Scan for the cell matching the given text and deliver its (X, Y) coordinate at center. 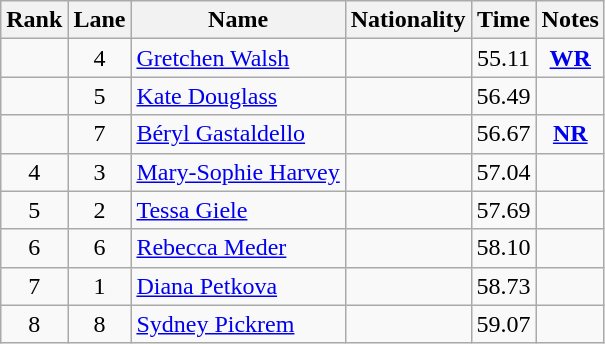
Lane (100, 20)
Time (504, 20)
55.11 (504, 58)
WR (570, 58)
Kate Douglass (238, 96)
Sydney Pickrem (238, 324)
Rebecca Meder (238, 248)
Nationality (408, 20)
56.49 (504, 96)
Tessa Giele (238, 210)
56.67 (504, 134)
Name (238, 20)
Notes (570, 20)
Diana Petkova (238, 286)
Gretchen Walsh (238, 58)
Béryl Gastaldello (238, 134)
57.69 (504, 210)
58.10 (504, 248)
1 (100, 286)
3 (100, 172)
58.73 (504, 286)
59.07 (504, 324)
Mary-Sophie Harvey (238, 172)
NR (570, 134)
2 (100, 210)
Rank (34, 20)
57.04 (504, 172)
